Provide the [X, Y] coordinate of the cell's center where the given text is located.  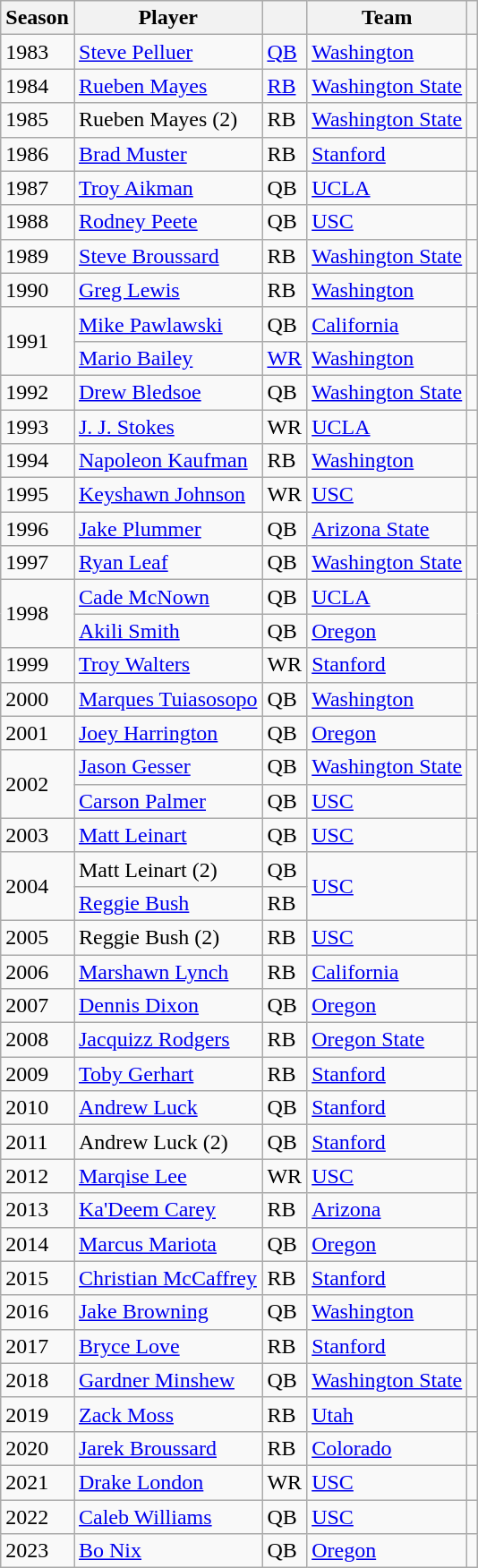
Rueben Mayes [167, 86]
Rueben Mayes (2) [167, 120]
Ka'Deem Carey [167, 1210]
Christian McCaffrey [167, 1278]
Drew Bledsoe [167, 392]
Andrew Luck (2) [167, 1142]
Troy Walters [167, 665]
1988 [38, 222]
Jake Plummer [167, 529]
Akili Smith [167, 631]
1990 [38, 290]
Marcus Mariota [167, 1244]
Colorado [387, 1448]
1998 [38, 614]
Cade McNown [167, 597]
Zack Moss [167, 1414]
Keyshawn Johnson [167, 495]
Caleb Williams [167, 1517]
2015 [38, 1278]
2023 [38, 1551]
Ryan Leaf [167, 563]
Greg Lewis [167, 290]
Marqise Lee [167, 1176]
Joey Harrington [167, 733]
2013 [38, 1210]
2020 [38, 1448]
Utah [387, 1414]
Gardner Minshew [167, 1380]
Matt Leinart [167, 835]
2008 [38, 1040]
Rodney Peete [167, 222]
1983 [38, 52]
Season [38, 18]
1994 [38, 461]
Arizona State [387, 529]
2009 [38, 1074]
1985 [38, 120]
2003 [38, 835]
1984 [38, 86]
2014 [38, 1244]
Brad Muster [167, 154]
Steve Broussard [167, 256]
Arizona [387, 1210]
2016 [38, 1312]
2010 [38, 1108]
J. J. Stokes [167, 427]
2005 [38, 937]
2017 [38, 1346]
2007 [38, 1006]
Toby Gerhart [167, 1074]
Napoleon Kaufman [167, 461]
1999 [38, 665]
Troy Aikman [167, 188]
2022 [38, 1517]
1986 [38, 154]
Matt Leinart (2) [167, 869]
Mario Bailey [167, 358]
1987 [38, 188]
Andrew Luck [167, 1108]
Reggie Bush [167, 903]
Jason Gesser [167, 767]
Player [167, 18]
Oregon State [387, 1040]
1991 [38, 341]
Dennis Dixon [167, 1006]
2006 [38, 971]
Jarek Broussard [167, 1448]
2001 [38, 733]
2021 [38, 1482]
2011 [38, 1142]
Carson Palmer [167, 801]
Marshawn Lynch [167, 971]
Drake London [167, 1482]
1989 [38, 256]
2002 [38, 784]
2000 [38, 699]
Mike Pawlawski [167, 324]
1996 [38, 529]
1992 [38, 392]
Bo Nix [167, 1551]
2012 [38, 1176]
2019 [38, 1414]
2004 [38, 886]
1993 [38, 427]
1995 [38, 495]
2018 [38, 1380]
Bryce Love [167, 1346]
1997 [38, 563]
Steve Pelluer [167, 52]
Jacquizz Rodgers [167, 1040]
Reggie Bush (2) [167, 937]
Marques Tuiasosopo [167, 699]
Jake Browning [167, 1312]
Team [387, 18]
